Output the [X, Y] coordinate of the center of the cell containing the given text.  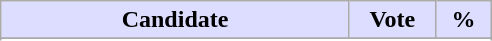
Vote [392, 20]
Candidate [176, 20]
% [463, 20]
